Output the [X, Y] coordinate of the center of the cell containing the given text.  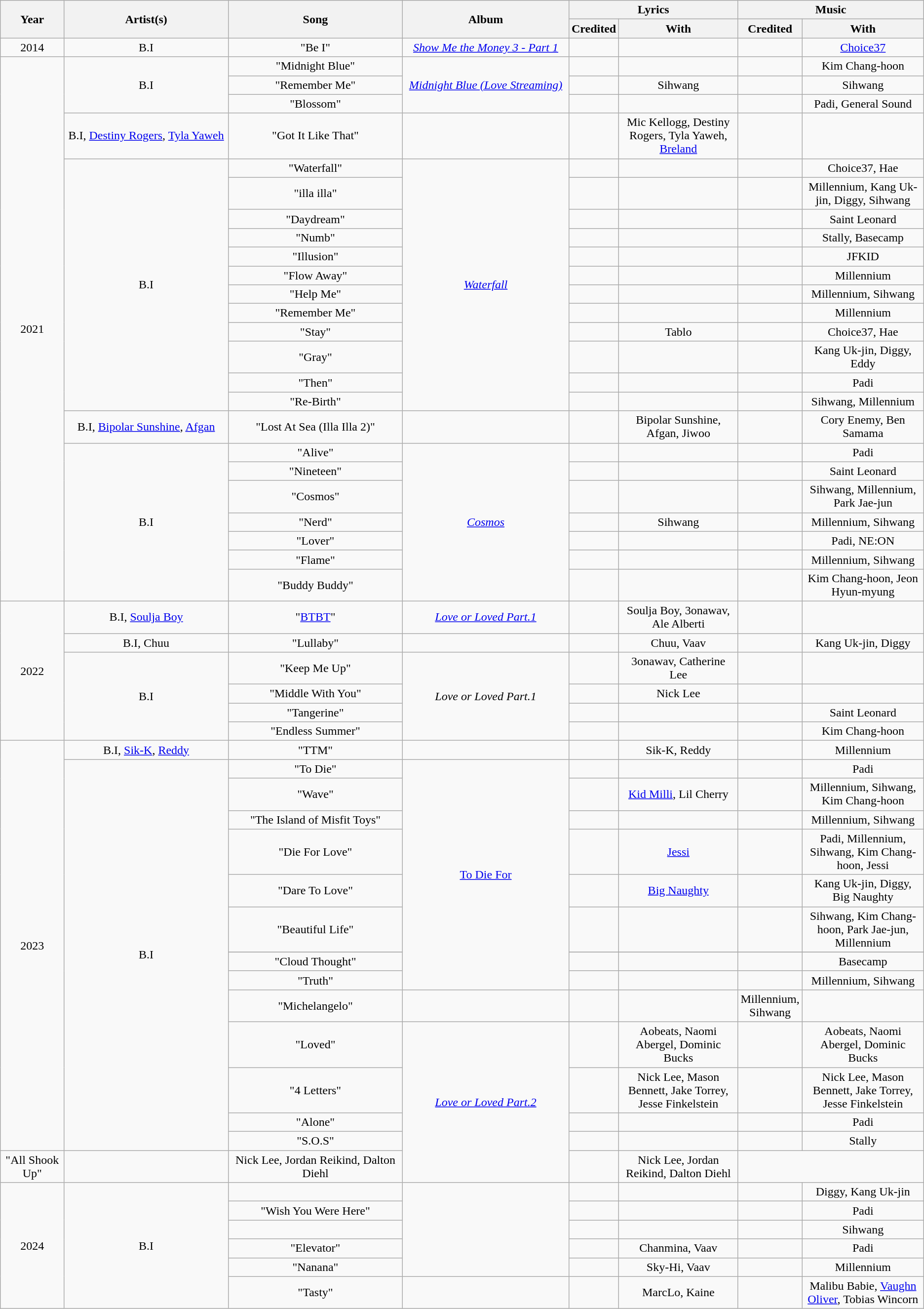
Padi, NE:ON [863, 541]
Album [486, 19]
Millennium, Sihwang, Kim Chang-hoon [863, 794]
Kid Milli, Lil Cherry [678, 794]
"Nerd" [315, 522]
"Daydream" [315, 219]
"Help Me" [315, 294]
Lyrics [654, 10]
Diggy, Kang Uk-jin [863, 1192]
"Cloud Thought" [315, 961]
Kim Chang-hoon, Jeon Hyun-myung [863, 585]
Bipolar Sunshine, Afgan, Jiwoo [678, 427]
Midnight Blue (Love Streaming) [486, 85]
Song [315, 19]
Stally, Basecamp [863, 238]
Show Me the Money 3 - Part 1 [486, 47]
"Tasty" [315, 1293]
Kang Uk-jin, Diggy [863, 642]
"TTM" [315, 750]
2023 [33, 946]
"Flow Away" [315, 275]
"Then" [315, 383]
Sihwang, Kim Chang-hoon, Park Jae-jun, Millennium [863, 929]
Artist(s) [146, 19]
"S.O.S" [315, 1141]
Chuu, Vaav [678, 642]
"Lullaby" [315, 642]
Padi, Millennium, Sihwang, Kim Chang-hoon, Jessi [863, 852]
Kang Uk-jin, Diggy, Eddy [863, 357]
Mic Kellogg, Destiny Rogers, Tyla Yaweh, Breland [678, 136]
B.I, Soulja Boy [146, 617]
JFKID [863, 256]
Music [831, 10]
"All Shook Up" [33, 1166]
"Dare To Love" [315, 891]
3onawav, Catherine Lee [678, 669]
"Middle With You" [315, 694]
"Waterfall" [315, 168]
Chanmina, Vaav [678, 1248]
To Die For [486, 874]
"Gray" [315, 357]
"Elevator" [315, 1248]
"Got It Like That" [315, 136]
Jessi [678, 852]
Cosmos [486, 522]
"Truth" [315, 980]
Sihwang, Millennium [863, 401]
Love or Loved Part.2 [486, 1102]
Choice37 [863, 47]
"Wish You Were Here" [315, 1211]
Big Naughty [678, 891]
"To Die" [315, 769]
B.I, Destiny Rogers, Tyla Yaweh [146, 136]
Waterfall [486, 284]
"Re-Birth" [315, 401]
"Buddy Buddy" [315, 585]
Year [33, 19]
"Alone" [315, 1122]
"Nineteen" [315, 471]
"Beautiful Life" [315, 929]
MarcLo, Kaine [678, 1293]
Nick Lee [678, 694]
2022 [33, 671]
Sky-Hi, Vaav [678, 1267]
"Lover" [315, 541]
"Flame" [315, 559]
"Alive" [315, 452]
Cory Enemy, Ben Samama [863, 427]
"The Island of Misfit Toys" [315, 820]
"Midnight Blue" [315, 66]
Soulja Boy, 3onawav, Ale Alberti [678, 617]
"Loved" [315, 1044]
Sik-K, Reddy [678, 750]
B.I, Chuu [146, 642]
Millennium, Kang Uk-jin, Diggy, Sihwang [863, 194]
Stally [863, 1141]
Tablo [678, 332]
"Die For Love" [315, 852]
2021 [33, 329]
"Be I" [315, 47]
Padi, General Sound [863, 104]
"Blossom" [315, 104]
"Numb" [315, 238]
"Nanana" [315, 1267]
Malibu Babie, Vaughn Oliver, Tobias Wincorn [863, 1293]
2014 [33, 47]
"Wave" [315, 794]
"illa illa" [315, 194]
Kang Uk-jin, Diggy, Big Naughty [863, 891]
"Michelangelo" [315, 1005]
Basecamp [863, 961]
"Illusion" [315, 256]
B.I, Bipolar Sunshine, Afgan [146, 427]
"Stay" [315, 332]
"Endless Summer" [315, 731]
"4 Letters" [315, 1090]
B.I, Sik-K, Reddy [146, 750]
2024 [33, 1245]
"BTBT" [315, 617]
"Tangerine" [315, 713]
"Lost At Sea (Illa Illa 2)" [315, 427]
Sihwang, Millennium, Park Jae-jun [863, 497]
"Cosmos" [315, 497]
"Keep Me Up" [315, 669]
